Detect which cell encompasses the target text, then output its [X, Y] center coordinate. 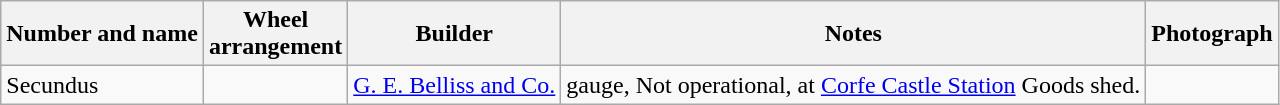
Builder [454, 34]
Number and name [102, 34]
gauge, Not operational, at Corfe Castle Station Goods shed. [854, 85]
Secundus [102, 85]
Photograph [1212, 34]
Wheelarrangement [275, 34]
Notes [854, 34]
G. E. Belliss and Co. [454, 85]
